Capture the cell that displays the provided text and extract its (X, Y) central coordinate. 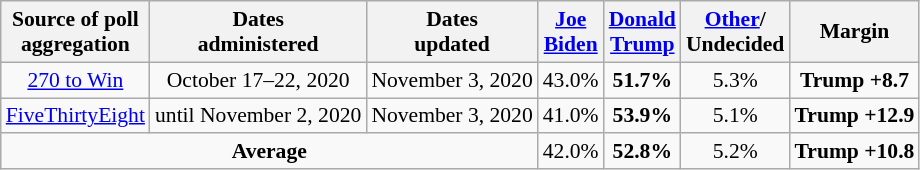
Dates updated (452, 32)
5.1% (735, 116)
FiveThirtyEight (76, 116)
Trump +10.8 (854, 152)
43.0% (571, 80)
5.3% (735, 80)
Trump +8.7 (854, 80)
51.7% (642, 80)
Average (270, 152)
JoeBiden (571, 32)
Source of pollaggregation (76, 32)
Margin (854, 32)
52.8% (642, 152)
October 17–22, 2020 (258, 80)
41.0% (571, 116)
until November 2, 2020 (258, 116)
53.9% (642, 116)
Dates administered (258, 32)
Trump +12.9 (854, 116)
Other/Undecided (735, 32)
5.2% (735, 152)
42.0% (571, 152)
DonaldTrump (642, 32)
270 to Win (76, 80)
